Output the (X, Y) coordinate of the center of the cell containing the given text.  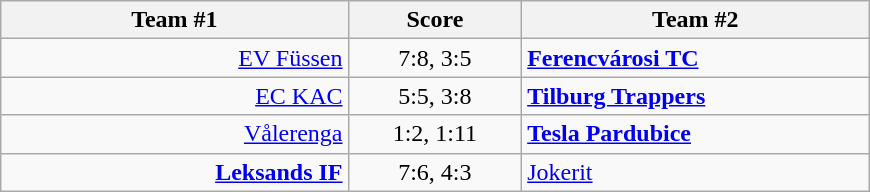
7:6, 4:3 (435, 172)
Vålerenga (174, 134)
Leksands IF (174, 172)
Team #1 (174, 20)
EV Füssen (174, 58)
7:8, 3:5 (435, 58)
Score (435, 20)
EC KAC (174, 96)
5:5, 3:8 (435, 96)
Ferencvárosi TC (696, 58)
Tesla Pardubice (696, 134)
Team #2 (696, 20)
Tilburg Trappers (696, 96)
1:2, 1:11 (435, 134)
Jokerit (696, 172)
